Identify which cell holds the provided text, then report its [X, Y] central coordinate. 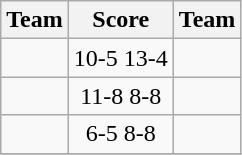
Score [120, 20]
11-8 8-8 [120, 96]
10-5 13-4 [120, 58]
6-5 8-8 [120, 134]
